Provide the [X, Y] coordinate of the cell's center where the given text is located.  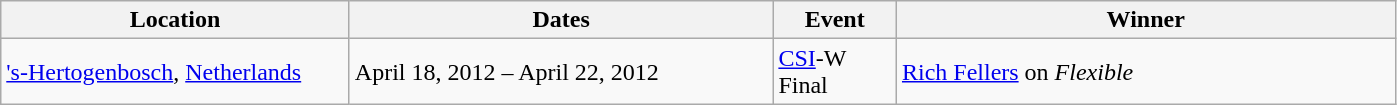
Winner [1146, 20]
's-Hertogenbosch, Netherlands [176, 72]
Rich Fellers on Flexible [1146, 72]
CSI-W Final [835, 72]
April 18, 2012 – April 22, 2012 [561, 72]
Dates [561, 20]
Location [176, 20]
Event [835, 20]
